Return the (X, Y) coordinate for the center point of the cell that contains the specified text.  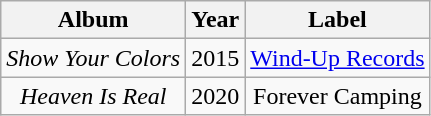
Year (216, 20)
Label (338, 20)
Album (94, 20)
2015 (216, 58)
Heaven Is Real (94, 96)
2020 (216, 96)
Wind-Up Records (338, 58)
Forever Camping (338, 96)
Show Your Colors (94, 58)
